For the text-containing cell, return its midpoint in [x, y] coordinate format. 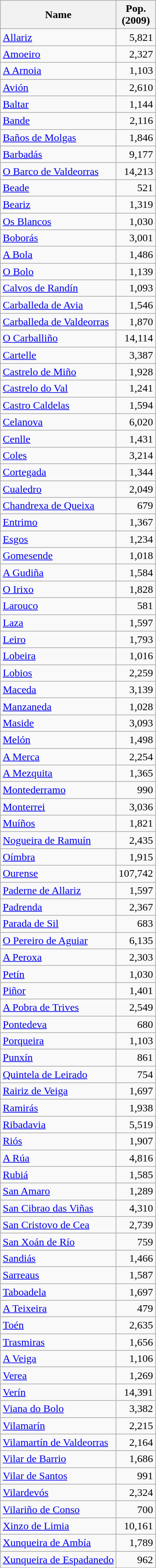
A Arnoia [58, 71]
Vilamarín [58, 1426]
Vilar de Santos [58, 1476]
Carballeda de Avia [58, 305]
1,344 [136, 472]
14,114 [136, 338]
1,498 [136, 740]
1,828 [136, 589]
San Amaro [58, 1191]
Pontedeva [58, 1024]
Rairiz de Veiga [58, 1091]
Calvos de Randín [58, 288]
Melón [58, 740]
5,519 [136, 1125]
2,049 [136, 489]
Amoeiro [58, 54]
Toén [58, 1325]
1,319 [136, 204]
Ribadavia [58, 1125]
2,259 [136, 673]
Maceda [58, 690]
1,431 [136, 439]
2,164 [136, 1442]
1,028 [136, 706]
Monterrei [58, 807]
San Cibrao das Viñas [58, 1208]
Vilardevós [58, 1492]
1,793 [136, 639]
3,001 [136, 238]
2,367 [136, 907]
Avión [58, 87]
1,241 [136, 388]
14,391 [136, 1392]
Vilamartín de Valdeorras [58, 1442]
Lobios [58, 673]
A Rúa [58, 1158]
Leiro [58, 639]
990 [136, 790]
A Gudiña [58, 573]
Rubiá [58, 1175]
2,303 [136, 957]
Porqueira [58, 1041]
Vilariño de Conso [58, 1509]
Cortegada [58, 472]
1,486 [136, 255]
2,549 [136, 1007]
Parada de Sil [58, 924]
1,234 [136, 539]
1,367 [136, 523]
1,269 [136, 1376]
Sarreaus [58, 1275]
Xunqueira de Ambía [58, 1543]
1,928 [136, 372]
4,310 [136, 1208]
Montederramo [58, 790]
4,816 [136, 1158]
A Mezquita [58, 773]
Baltar [58, 104]
A Veiga [58, 1359]
2,739 [136, 1225]
1,546 [136, 305]
Esgos [58, 539]
6,020 [136, 422]
700 [136, 1509]
5,821 [136, 37]
Carballeda de Valdeorras [58, 322]
Vilar de Barrio [58, 1459]
San Cristovo de Cea [58, 1225]
Punxín [58, 1058]
Beariz [58, 204]
Quintela de Leirado [58, 1074]
1,016 [136, 656]
Os Blancos [58, 221]
Cenlle [58, 439]
Trasmiras [58, 1342]
Manzaneda [58, 706]
1,594 [136, 405]
962 [136, 1560]
A Merca [58, 756]
Larouco [58, 606]
1,686 [136, 1459]
Castrelo de Miño [58, 372]
Ourense [58, 874]
1,846 [136, 138]
683 [136, 924]
Petín [58, 974]
1,144 [136, 104]
3,093 [136, 723]
A Bola [58, 255]
2,116 [136, 121]
1,401 [136, 991]
Ramirás [58, 1108]
2,324 [136, 1492]
Oímbra [58, 857]
1,656 [136, 1342]
Cualedro [58, 489]
1,585 [136, 1175]
Piñor [58, 991]
1,289 [136, 1191]
10,161 [136, 1526]
Entrimo [58, 523]
O Pereiro de Aguiar [58, 940]
O Barco de Valdeorras [58, 171]
Xinzo de Limia [58, 1526]
3,387 [136, 355]
San Xoán de Río [58, 1241]
Cartelle [58, 355]
2,254 [136, 756]
Beade [58, 188]
2,327 [136, 54]
3,214 [136, 455]
Castro Caldelas [58, 405]
A Teixeira [58, 1309]
1,139 [136, 272]
Coles [58, 455]
O Irixo [58, 589]
3,036 [136, 807]
Xunqueira de Espadanedo [58, 1560]
1,938 [136, 1108]
Laza [58, 623]
Sandiás [58, 1258]
581 [136, 606]
479 [136, 1309]
2,635 [136, 1325]
1,106 [136, 1359]
9,177 [136, 154]
Padrenda [58, 907]
Baños de Molgas [58, 138]
1,093 [136, 288]
Pop.(2009) [136, 15]
3,139 [136, 690]
Castrelo do Val [58, 388]
679 [136, 506]
1,870 [136, 322]
2,215 [136, 1426]
2,435 [136, 840]
754 [136, 1074]
1,789 [136, 1543]
Maside [58, 723]
Allariz [58, 37]
680 [136, 1024]
A Pobra de Trives [58, 1007]
1,365 [136, 773]
991 [136, 1476]
Paderne de Allariz [58, 890]
2,610 [136, 87]
Verín [58, 1392]
759 [136, 1241]
Viana do Bolo [58, 1409]
Barbadás [58, 154]
1,587 [136, 1275]
1,915 [136, 857]
A Peroxa [58, 957]
Verea [58, 1376]
1,584 [136, 573]
Lobeira [58, 656]
107,742 [136, 874]
Boborás [58, 238]
1,821 [136, 824]
861 [136, 1058]
O Carballiño [58, 338]
Nogueira de Ramuín [58, 840]
O Bolo [58, 272]
Celanova [58, 422]
6,135 [136, 940]
Taboadela [58, 1292]
1,907 [136, 1141]
3,382 [136, 1409]
14,213 [136, 171]
521 [136, 188]
Muíños [58, 824]
Bande [58, 121]
1,466 [136, 1258]
Chandrexa de Queixa [58, 506]
Riós [58, 1141]
Name [58, 15]
1,018 [136, 556]
Gomesende [58, 556]
